Scan for the cell matching the given text and deliver its [X, Y] coordinate at center. 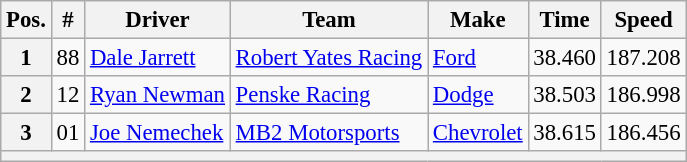
2 [26, 95]
Time [564, 20]
186.998 [644, 95]
# [68, 20]
Ford [478, 58]
186.456 [644, 133]
187.208 [644, 58]
Penske Racing [328, 95]
38.615 [564, 133]
88 [68, 58]
Team [328, 20]
12 [68, 95]
3 [26, 133]
Speed [644, 20]
Joe Nemechek [158, 133]
Pos. [26, 20]
Ryan Newman [158, 95]
Driver [158, 20]
Make [478, 20]
01 [68, 133]
Robert Yates Racing [328, 58]
38.460 [564, 58]
Dodge [478, 95]
MB2 Motorsports [328, 133]
38.503 [564, 95]
Dale Jarrett [158, 58]
1 [26, 58]
Chevrolet [478, 133]
